Extract the [X, Y] coordinate from the center of the cell holding the provided text.  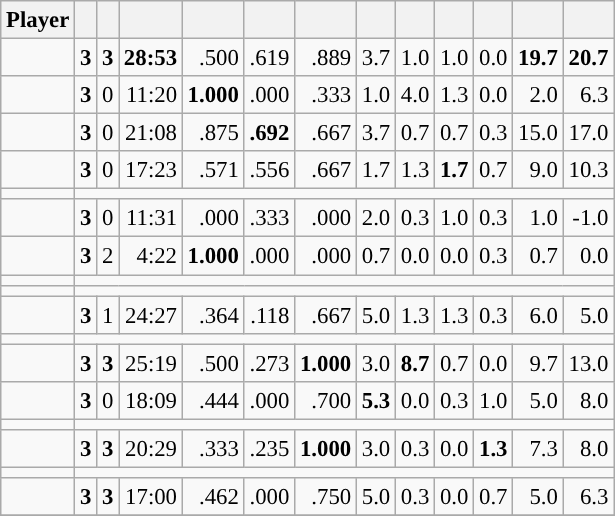
7.3 [538, 449]
28:53 [151, 58]
21:08 [151, 133]
17:23 [151, 170]
.700 [326, 401]
.273 [269, 363]
.444 [213, 401]
.118 [269, 315]
9.7 [538, 363]
.556 [269, 170]
17.0 [588, 133]
13.0 [588, 363]
20:29 [151, 449]
19.7 [538, 58]
.875 [213, 133]
2 [108, 256]
8.7 [416, 363]
15.0 [538, 133]
.750 [326, 497]
.462 [213, 497]
17:00 [151, 497]
.889 [326, 58]
10.3 [588, 170]
1 [108, 315]
4:22 [151, 256]
-1.0 [588, 219]
.619 [269, 58]
25:19 [151, 363]
6.0 [538, 315]
11:31 [151, 219]
24:27 [151, 315]
18:09 [151, 401]
20.7 [588, 58]
.571 [213, 170]
.364 [213, 315]
.235 [269, 449]
.692 [269, 133]
9.0 [538, 170]
Player [38, 20]
11:20 [151, 95]
5.3 [376, 401]
4.0 [416, 95]
